Locate the cell with the specified text and output its [x, y] center coordinate. 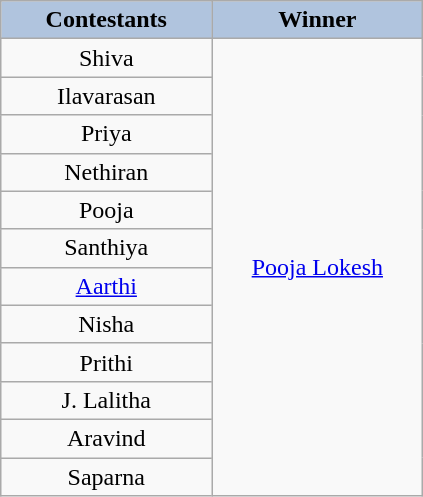
Nethiran [106, 172]
Aarthi [106, 286]
Nisha [106, 324]
Winner [318, 20]
Pooja Lokesh [318, 268]
Priya [106, 134]
Shiva [106, 58]
J. Lalitha [106, 400]
Prithi [106, 362]
Pooja [106, 210]
Santhiya [106, 248]
Contestants [106, 20]
Saparna [106, 477]
Aravind [106, 438]
Ilavarasan [106, 96]
